Locate the cell with the specified text and output its [X, Y] center coordinate. 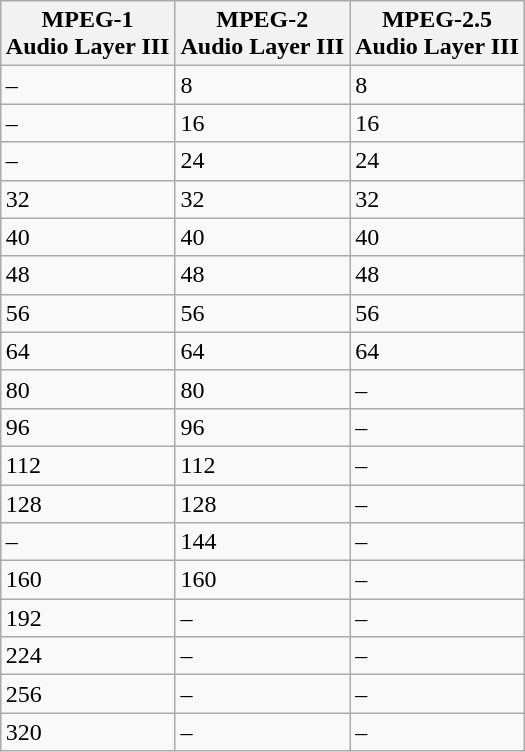
MPEG-1Audio Layer III [88, 34]
MPEG-2Audio Layer III [262, 34]
320 [88, 732]
MPEG-2.5Audio Layer III [438, 34]
144 [262, 542]
192 [88, 618]
256 [88, 694]
224 [88, 656]
